From the cell containing the given text, extract its center point as [X, Y] coordinate. 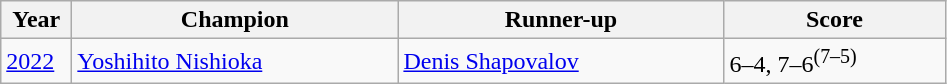
Score [834, 20]
Yoshihito Nishioka [235, 62]
2022 [36, 62]
Denis Shapovalov [561, 62]
Year [36, 20]
Runner-up [561, 20]
Champion [235, 20]
6–4, 7–6(7–5) [834, 62]
